Capture the cell that displays the provided text and extract its (x, y) central coordinate. 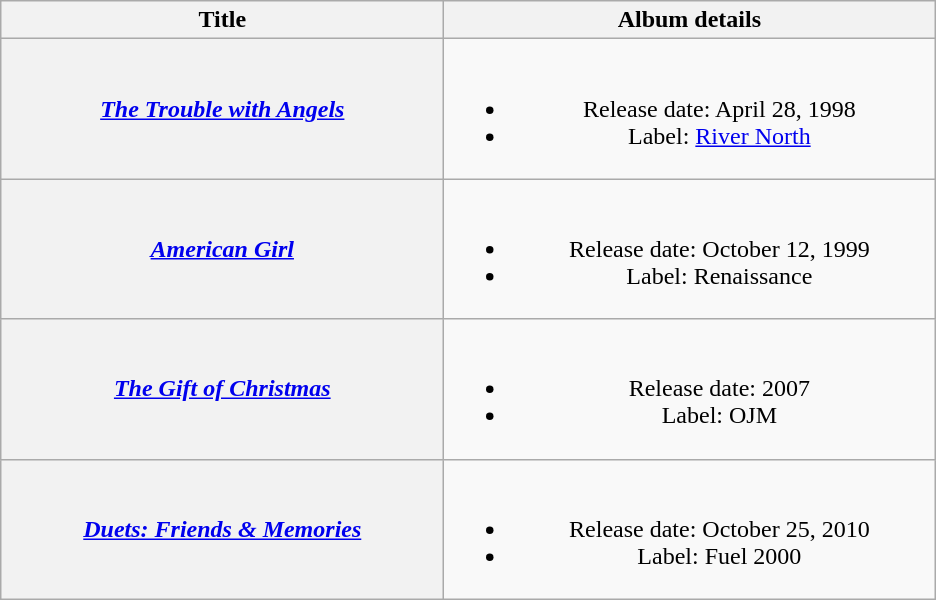
American Girl (222, 249)
Release date: October 25, 2010Label: Fuel 2000 (690, 529)
Album details (690, 20)
Title (222, 20)
Release date: April 28, 1998Label: River North (690, 109)
The Trouble with Angels (222, 109)
Release date: October 12, 1999Label: Renaissance (690, 249)
The Gift of Christmas (222, 389)
Duets: Friends & Memories (222, 529)
Release date: 2007Label: OJM (690, 389)
